Pinpoint the cell where the given text exists, returning its (x, y) midpoint coordinate. 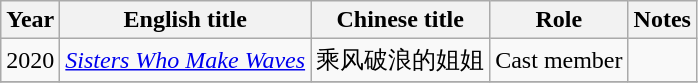
乘风破浪的姐姐 (400, 60)
Chinese title (400, 20)
Cast member (559, 60)
Notes (662, 20)
Year (30, 20)
2020 (30, 60)
Sisters Who Make Waves (186, 60)
Role (559, 20)
English title (186, 20)
